From the cell containing the given text, extract its center point as [x, y] coordinate. 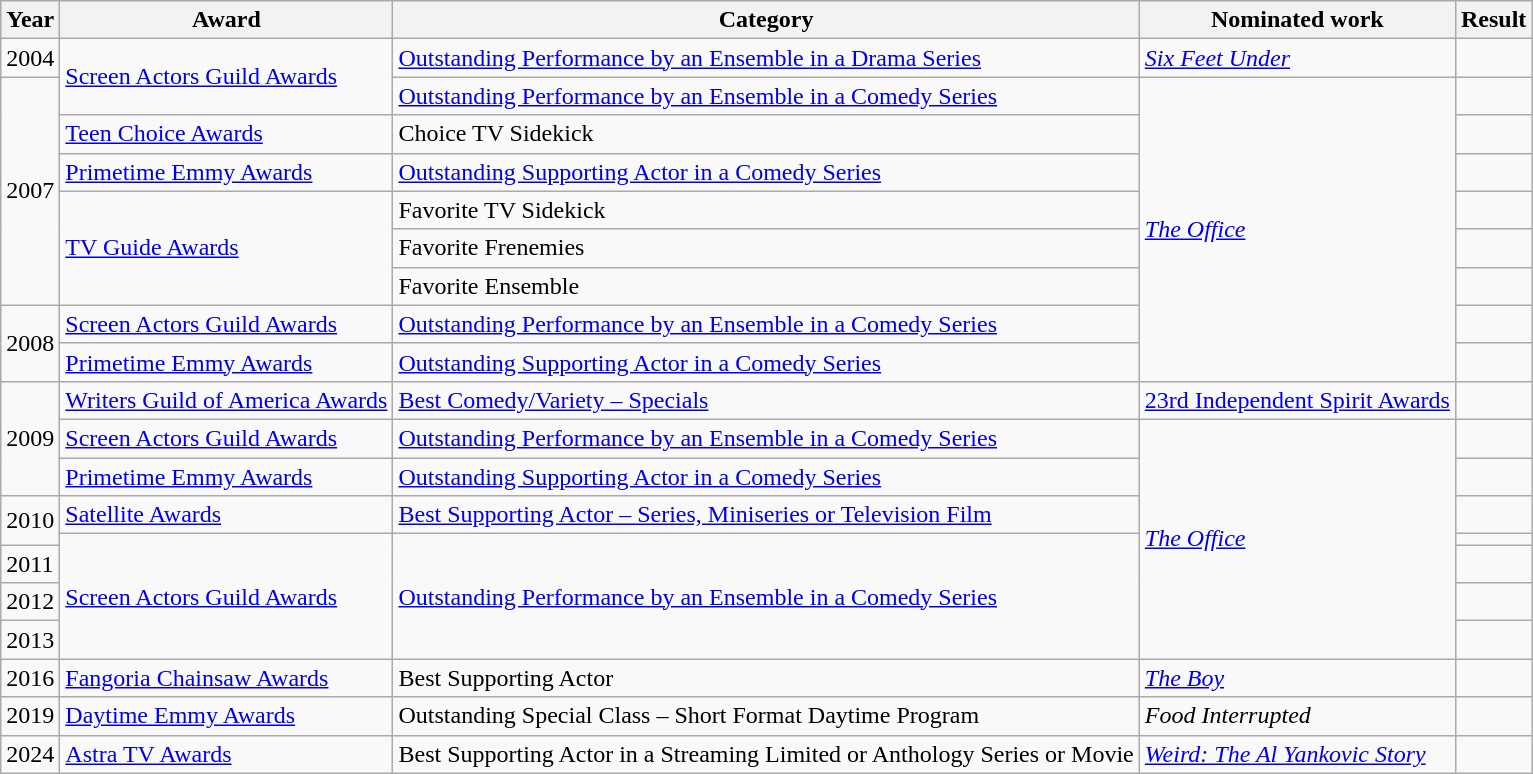
23rd Independent Spirit Awards [1297, 400]
2013 [30, 640]
Best Comedy/Variety – Specials [766, 400]
2011 [30, 564]
2010 [30, 520]
2024 [30, 754]
Outstanding Special Class – Short Format Daytime Program [766, 716]
2007 [30, 191]
Result [1493, 20]
Favorite Ensemble [766, 286]
2004 [30, 58]
Category [766, 20]
The Boy [1297, 678]
Daytime Emmy Awards [226, 716]
Year [30, 20]
2009 [30, 438]
Favorite TV Sidekick [766, 210]
Food Interrupted [1297, 716]
Writers Guild of America Awards [226, 400]
Fangoria Chainsaw Awards [226, 678]
Teen Choice Awards [226, 134]
Best Supporting Actor – Series, Miniseries or Television Film [766, 515]
Outstanding Performance by an Ensemble in a Drama Series [766, 58]
2012 [30, 602]
2008 [30, 343]
Best Supporting Actor in a Streaming Limited or Anthology Series or Movie [766, 754]
Weird: The Al Yankovic Story [1297, 754]
Satellite Awards [226, 515]
Six Feet Under [1297, 58]
Choice TV Sidekick [766, 134]
Nominated work [1297, 20]
Favorite Frenemies [766, 248]
Award [226, 20]
Best Supporting Actor [766, 678]
2016 [30, 678]
2019 [30, 716]
TV Guide Awards [226, 248]
Astra TV Awards [226, 754]
